Scan for the cell matching the given text and deliver its [X, Y] coordinate at center. 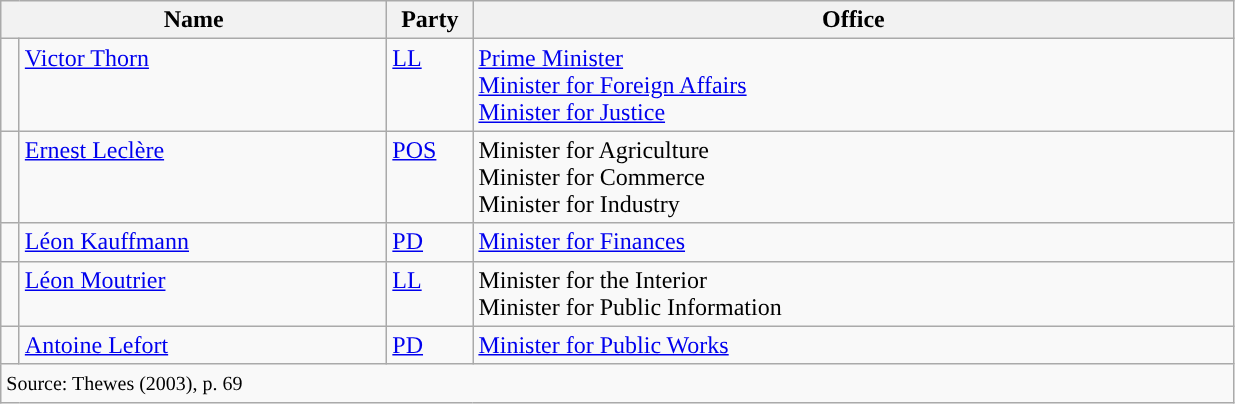
Office [854, 20]
Léon Kauffmann [203, 242]
Victor Thorn [203, 85]
Party [430, 20]
Minister for Public Works [854, 345]
POS [430, 177]
Minister for the Interior Minister for Public Information [854, 294]
Prime Minister Minister for Foreign Affairs Minister for Justice [854, 85]
Minister for Agriculture Minister for Commerce Minister for Industry [854, 177]
Ernest Leclère [203, 177]
Source: Thewes (2003), p. 69 [618, 383]
Name [194, 20]
Antoine Lefort [203, 345]
Léon Moutrier [203, 294]
Minister for Finances [854, 242]
